Output the (x, y) coordinate of the center of the cell containing the given text.  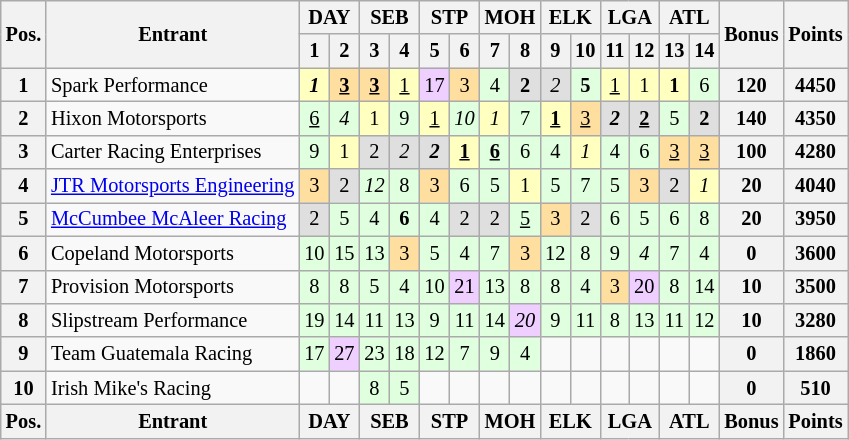
Slipstream Performance (172, 320)
3600 (815, 253)
JTR Motorsports Engineering (172, 186)
27 (344, 354)
3950 (815, 219)
15 (344, 253)
Provision Motorsports (172, 287)
23 (374, 354)
100 (751, 152)
Hixon Motorsports (172, 118)
1860 (815, 354)
120 (751, 85)
21 (465, 287)
19 (314, 320)
Irish Mike's Racing (172, 388)
18 (404, 354)
Team Guatemala Racing (172, 354)
Spark Performance (172, 85)
510 (815, 388)
3500 (815, 287)
140 (751, 118)
McCumbee McAleer Racing (172, 219)
4040 (815, 186)
Copeland Motorsports (172, 253)
4450 (815, 85)
4350 (815, 118)
3280 (815, 320)
Carter Racing Enterprises (172, 152)
4280 (815, 152)
